Provide the [X, Y] coordinate of the cell's center where the given text is located.  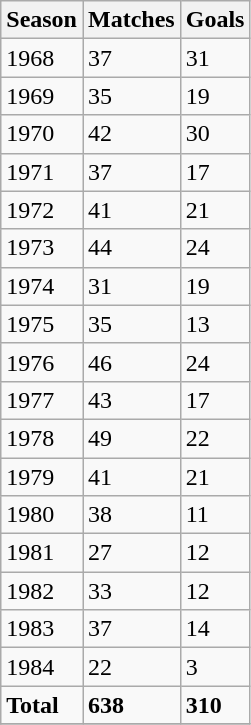
310 [215, 705]
11 [215, 515]
13 [215, 324]
1984 [42, 667]
33 [131, 591]
1972 [42, 210]
1983 [42, 629]
42 [131, 134]
43 [131, 400]
49 [131, 438]
Matches [131, 20]
Goals [215, 20]
1979 [42, 477]
Total [42, 705]
1978 [42, 438]
27 [131, 553]
1971 [42, 172]
1981 [42, 553]
1982 [42, 591]
3 [215, 667]
30 [215, 134]
1974 [42, 286]
638 [131, 705]
1980 [42, 515]
46 [131, 362]
1977 [42, 400]
1976 [42, 362]
14 [215, 629]
44 [131, 248]
1969 [42, 96]
1975 [42, 324]
1968 [42, 58]
38 [131, 515]
1970 [42, 134]
1973 [42, 248]
Season [42, 20]
